Return (X, Y) of the center of cell containing provided text 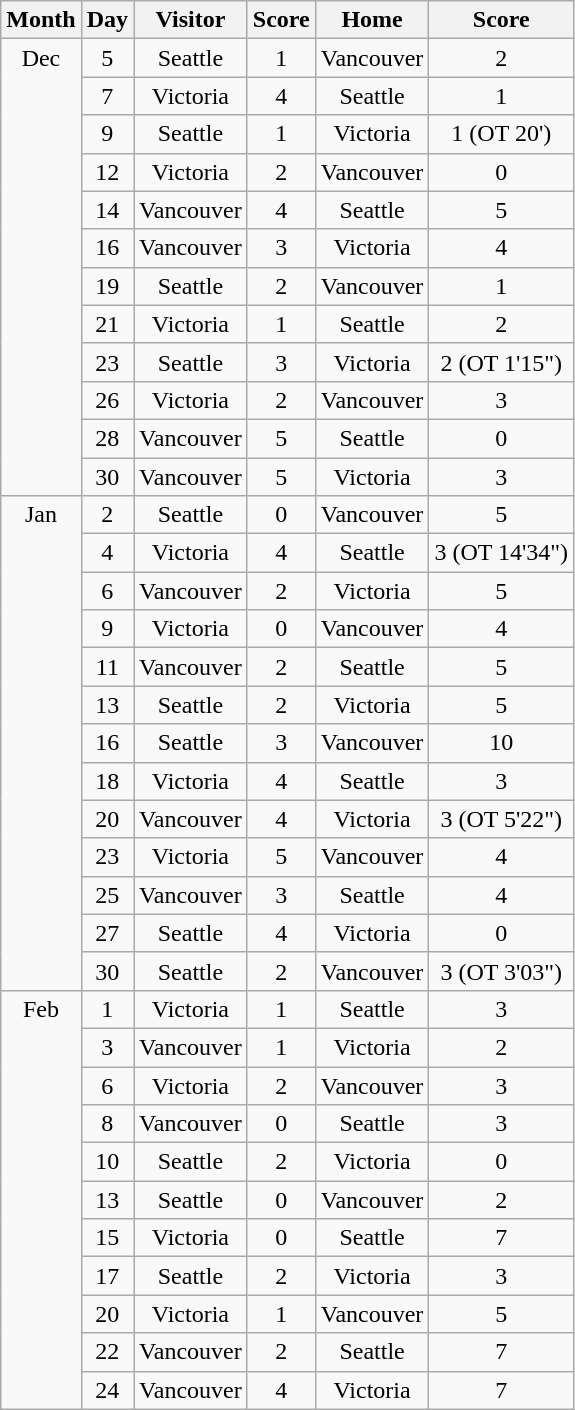
2 (OT 1'15") (502, 362)
Day (107, 20)
18 (107, 781)
3 (OT 5'22") (502, 819)
25 (107, 895)
15 (107, 1238)
Visitor (191, 20)
27 (107, 933)
Home (372, 20)
1 (OT 20') (502, 134)
21 (107, 324)
Dec (41, 268)
24 (107, 1390)
Jan (41, 744)
3 (OT 3'03") (502, 971)
28 (107, 438)
12 (107, 172)
22 (107, 1352)
19 (107, 286)
26 (107, 400)
14 (107, 210)
Feb (41, 1200)
8 (107, 1124)
3 (OT 14'34") (502, 553)
17 (107, 1276)
Month (41, 20)
11 (107, 667)
